Output the (x, y) coordinate of the center of the cell containing the given text.  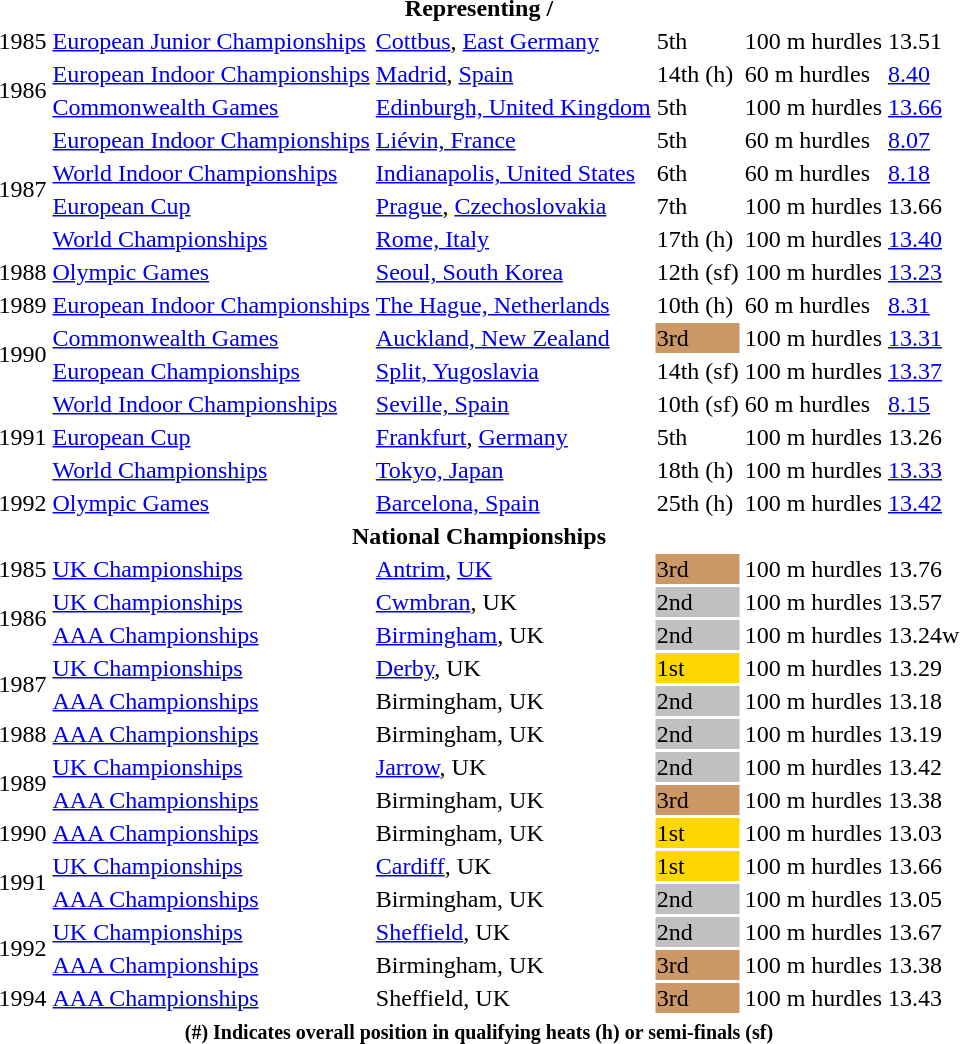
Cwmbran, UK (513, 602)
8.07 (923, 140)
Seoul, South Korea (513, 272)
8.31 (923, 305)
8.15 (923, 404)
14th (sf) (698, 371)
Seville, Spain (513, 404)
13.33 (923, 470)
10th (sf) (698, 404)
Jarrow, UK (513, 767)
8.40 (923, 74)
Indianapolis, United States (513, 173)
European Junior Championships (211, 41)
13.76 (923, 569)
Frankfurt, Germany (513, 437)
18th (h) (698, 470)
13.19 (923, 734)
13.51 (923, 41)
13.23 (923, 272)
Rome, Italy (513, 239)
8.18 (923, 173)
13.24w (923, 635)
6th (698, 173)
Madrid, Spain (513, 74)
14th (h) (698, 74)
10th (h) (698, 305)
25th (h) (698, 503)
Cottbus, East Germany (513, 41)
13.26 (923, 437)
13.05 (923, 899)
7th (698, 206)
Edinburgh, United Kingdom (513, 107)
Tokyo, Japan (513, 470)
13.03 (923, 833)
13.57 (923, 602)
13.29 (923, 668)
12th (sf) (698, 272)
Prague, Czechoslovakia (513, 206)
Split, Yugoslavia (513, 371)
Auckland, New Zealand (513, 338)
European Championships (211, 371)
Cardiff, UK (513, 866)
17th (h) (698, 239)
Antrim, UK (513, 569)
Barcelona, Spain (513, 503)
13.67 (923, 932)
13.31 (923, 338)
13.40 (923, 239)
Liévin, France (513, 140)
Derby, UK (513, 668)
13.37 (923, 371)
The Hague, Netherlands (513, 305)
13.18 (923, 701)
13.43 (923, 998)
